Identify which cell holds the provided text, then report its (x, y) central coordinate. 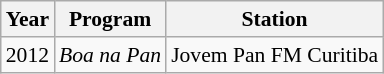
Station (274, 19)
Year (28, 19)
2012 (28, 55)
Boa na Pan (110, 55)
Program (110, 19)
Jovem Pan FM Curitiba (274, 55)
